Pinpoint the cell where the given text exists, returning its (x, y) midpoint coordinate. 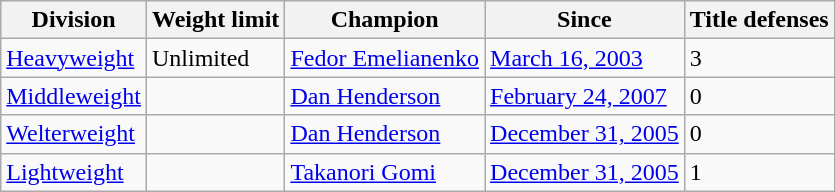
3 (759, 58)
Heavyweight (74, 58)
Weight limit (215, 20)
Division (74, 20)
Since (585, 20)
Takanori Gomi (385, 172)
Middleweight (74, 96)
Lightweight (74, 172)
Unlimited (215, 58)
Title defenses (759, 20)
March 16, 2003 (585, 58)
February 24, 2007 (585, 96)
Champion (385, 20)
1 (759, 172)
Fedor Emelianenko (385, 58)
Welterweight (74, 134)
